Output the [X, Y] coordinate of the center of the cell containing the given text.  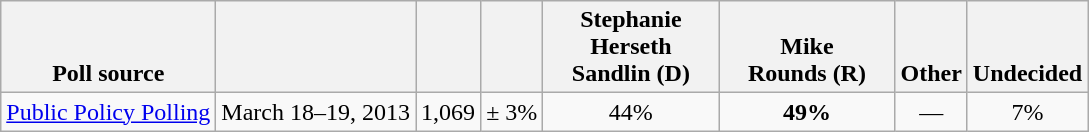
— [931, 112]
Undecided [1027, 47]
Other [931, 47]
Public Policy Polling [108, 112]
± 3% [512, 112]
MikeRounds (R) [807, 47]
1,069 [448, 112]
44% [631, 112]
March 18–19, 2013 [316, 112]
Stephanie HersethSandlin (D) [631, 47]
7% [1027, 112]
49% [807, 112]
Poll source [108, 47]
